Return the (x, y) coordinate for the center point of the cell that contains the specified text.  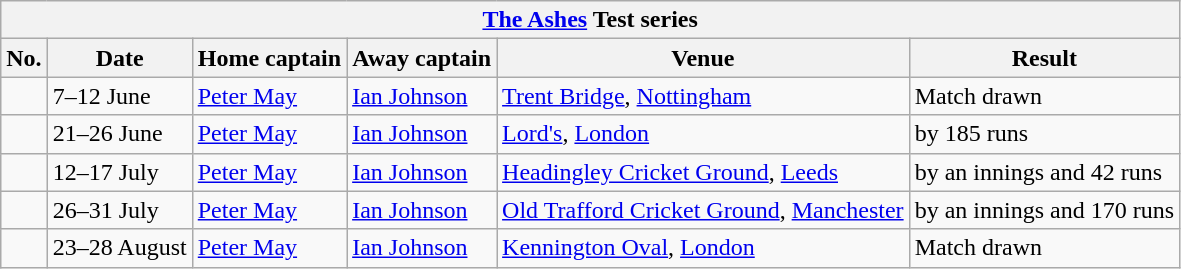
by an innings and 170 runs (1044, 210)
Trent Bridge, Nottingham (704, 96)
by an innings and 42 runs (1044, 172)
12–17 July (120, 172)
Old Trafford Cricket Ground, Manchester (704, 210)
Result (1044, 58)
The Ashes Test series (590, 20)
Headingley Cricket Ground, Leeds (704, 172)
7–12 June (120, 96)
Lord's, London (704, 134)
Kennington Oval, London (704, 248)
by 185 runs (1044, 134)
Date (120, 58)
26–31 July (120, 210)
No. (24, 58)
21–26 June (120, 134)
Away captain (422, 58)
Venue (704, 58)
23–28 August (120, 248)
Home captain (269, 58)
